Find where the given text appears and provide that cell's center as (X, Y) coordinate. 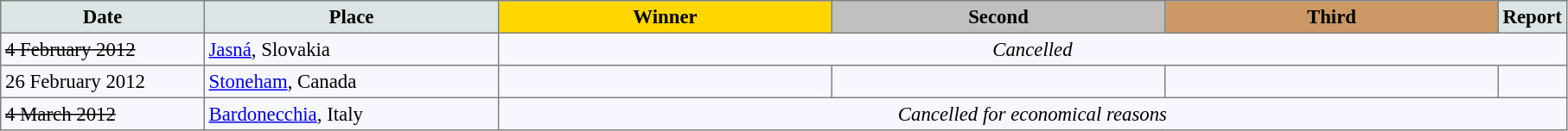
26 February 2012 (103, 82)
Second (998, 17)
Date (103, 17)
4 March 2012 (103, 114)
Jasná, Slovakia (351, 49)
4 February 2012 (103, 49)
Winner (666, 17)
Report (1532, 17)
Third (1332, 17)
Stoneham, Canada (351, 82)
Place (351, 17)
Cancelled for economical reasons (1032, 114)
Bardonecchia, Italy (351, 114)
Cancelled (1032, 49)
